Identify which cell holds the provided text, then report its (X, Y) central coordinate. 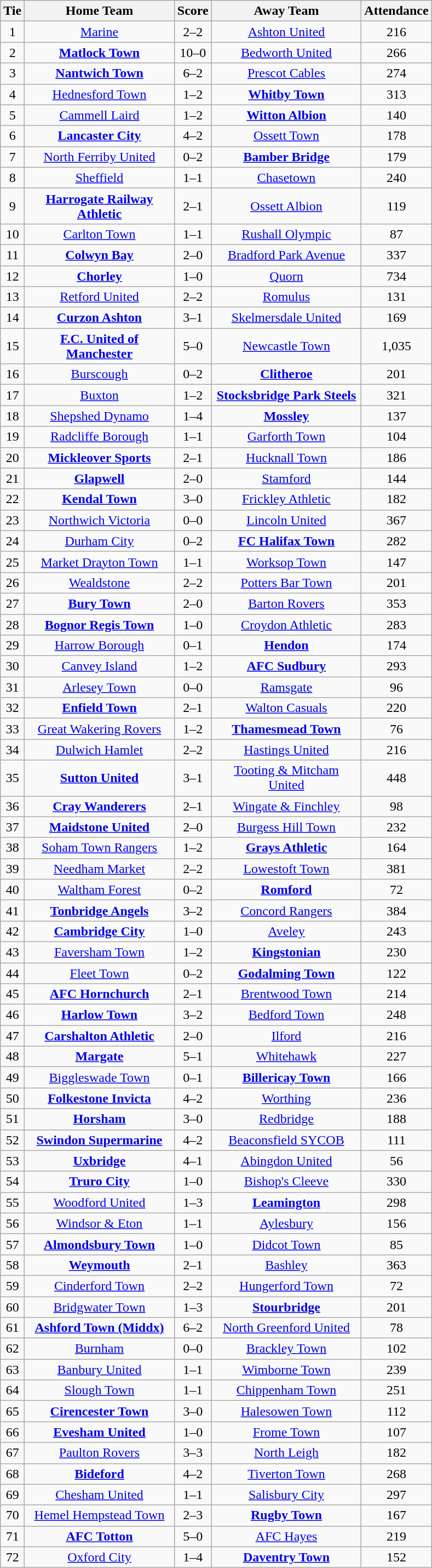
Burscough (100, 374)
293 (396, 666)
Lancaster City (100, 136)
63 (13, 1370)
10 (13, 234)
Chorley (100, 276)
Lincoln United (286, 520)
Sheffield (100, 178)
78 (396, 1328)
147 (396, 562)
26 (13, 583)
Hungerford Town (286, 1286)
243 (396, 931)
298 (396, 1202)
384 (396, 910)
46 (13, 1015)
76 (396, 729)
Grays Athletic (286, 848)
Margate (100, 1057)
Abingdon United (286, 1161)
Barton Rovers (286, 603)
Hastings United (286, 750)
36 (13, 806)
Chasetown (286, 178)
64 (13, 1390)
Enfield Town (100, 708)
Score (193, 11)
1 (13, 32)
45 (13, 994)
Brackley Town (286, 1349)
Romford (286, 890)
Carlton Town (100, 234)
Weymouth (100, 1265)
68 (13, 1474)
Potters Bar Town (286, 583)
Cray Wanderers (100, 806)
49 (13, 1077)
62 (13, 1349)
40 (13, 890)
42 (13, 931)
19 (13, 437)
Retford United (100, 297)
11 (13, 255)
10–0 (193, 53)
Beaconsfield SYCOB (286, 1140)
Chippenham Town (286, 1390)
Away Team (286, 11)
60 (13, 1307)
107 (396, 1432)
353 (396, 603)
268 (396, 1474)
Billericay Town (286, 1077)
Daventry Town (286, 1557)
Maidstone United (100, 827)
57 (13, 1244)
Thamesmead Town (286, 729)
Bury Town (100, 603)
Buxton (100, 395)
Ossett Town (286, 136)
Paulton Rovers (100, 1453)
144 (396, 478)
112 (396, 1411)
251 (396, 1390)
Halesowen Town (286, 1411)
Faversham Town (100, 952)
137 (396, 416)
282 (396, 541)
5 (13, 115)
37 (13, 827)
297 (396, 1495)
152 (396, 1557)
Harrow Borough (100, 646)
30 (13, 666)
AFC Sudbury (286, 666)
Durham City (100, 541)
Concord Rangers (286, 910)
381 (396, 869)
274 (396, 73)
34 (13, 750)
Bridgwater Town (100, 1307)
17 (13, 395)
Quorn (286, 276)
Newcastle Town (286, 346)
Tooting & Mitcham United (286, 778)
Needham Market (100, 869)
Market Drayton Town (100, 562)
31 (13, 687)
Aylesbury (286, 1223)
164 (396, 848)
2–3 (193, 1515)
Tonbridge Angels (100, 910)
Salisbury City (286, 1495)
8 (13, 178)
14 (13, 318)
Worksop Town (286, 562)
188 (396, 1119)
7 (13, 157)
Hednesford Town (100, 94)
330 (396, 1182)
Rushall Olympic (286, 234)
70 (13, 1515)
266 (396, 53)
Frome Town (286, 1432)
65 (13, 1411)
2 (13, 53)
Glapwell (100, 478)
66 (13, 1432)
Didcot Town (286, 1244)
111 (396, 1140)
Mickleover Sports (100, 458)
38 (13, 848)
48 (13, 1057)
22 (13, 499)
Canvey Island (100, 666)
Almondsbury Town (100, 1244)
Ramsgate (286, 687)
85 (396, 1244)
734 (396, 276)
61 (13, 1328)
Ossett Albion (286, 206)
20 (13, 458)
169 (396, 318)
166 (396, 1077)
Clitheroe (286, 374)
87 (396, 234)
Horsham (100, 1119)
283 (396, 624)
Stourbridge (286, 1307)
220 (396, 708)
Worthing (286, 1098)
Brentwood Town (286, 994)
122 (396, 973)
Tiverton Town (286, 1474)
29 (13, 646)
3 (13, 73)
32 (13, 708)
59 (13, 1286)
Redbridge (286, 1119)
Soham Town Rangers (100, 848)
Hucknall Town (286, 458)
North Greenford United (286, 1328)
Marine (100, 32)
239 (396, 1370)
Fleet Town (100, 973)
13 (13, 297)
9 (13, 206)
214 (396, 994)
Croydon Athletic (286, 624)
Biggleswade Town (100, 1077)
Bedford Town (286, 1015)
AFC Hayes (286, 1536)
55 (13, 1202)
Great Wakering Rovers (100, 729)
96 (396, 687)
Colwyn Bay (100, 255)
Attendance (396, 11)
Cirencester Town (100, 1411)
4–1 (193, 1161)
219 (396, 1536)
Sutton United (100, 778)
174 (396, 646)
186 (396, 458)
Hendon (286, 646)
Northwich Victoria (100, 520)
Wimborne Town (286, 1370)
Folkestone Invicta (100, 1098)
363 (396, 1265)
313 (396, 94)
Burnham (100, 1349)
Wingate & Finchley (286, 806)
Arlesey Town (100, 687)
Witton Albion (286, 115)
33 (13, 729)
6 (13, 136)
Hemel Hempstead Town (100, 1515)
Kingstonian (286, 952)
35 (13, 778)
Stocksbridge Park Steels (286, 395)
3–3 (193, 1453)
Frickley Athletic (286, 499)
Kendal Town (100, 499)
Bashley (286, 1265)
24 (13, 541)
41 (13, 910)
Truro City (100, 1182)
Ashford Town (Middx) (100, 1328)
Aveley (286, 931)
58 (13, 1265)
337 (396, 255)
Lowestoft Town (286, 869)
Evesham United (100, 1432)
Nantwich Town (100, 73)
227 (396, 1057)
Bideford (100, 1474)
Harlow Town (100, 1015)
52 (13, 1140)
28 (13, 624)
Radcliffe Borough (100, 437)
Oxford City (100, 1557)
102 (396, 1349)
53 (13, 1161)
16 (13, 374)
156 (396, 1223)
Whitby Town (286, 94)
236 (396, 1098)
Slough Town (100, 1390)
67 (13, 1453)
15 (13, 346)
Harrogate Railway Athletic (100, 206)
Prescot Cables (286, 73)
Walton Casuals (286, 708)
F.C. United of Manchester (100, 346)
Windsor & Eton (100, 1223)
Burgess Hill Town (286, 827)
12 (13, 276)
131 (396, 297)
104 (396, 437)
27 (13, 603)
FC Halifax Town (286, 541)
Garforth Town (286, 437)
Home Team (100, 11)
Shepshed Dynamo (100, 416)
Bamber Bridge (286, 157)
Skelmersdale United (286, 318)
Woodford United (100, 1202)
Ilford (286, 1036)
Leamington (286, 1202)
23 (13, 520)
50 (13, 1098)
39 (13, 869)
69 (13, 1495)
51 (13, 1119)
1,035 (396, 346)
Cambridge City (100, 931)
98 (396, 806)
Bradford Park Avenue (286, 255)
North Ferriby United (100, 157)
448 (396, 778)
Godalming Town (286, 973)
Romulus (286, 297)
Chesham United (100, 1495)
47 (13, 1036)
119 (396, 206)
43 (13, 952)
Dulwich Hamlet (100, 750)
179 (396, 157)
Bedworth United (286, 53)
Wealdstone (100, 583)
Stamford (286, 478)
367 (396, 520)
Curzon Ashton (100, 318)
167 (396, 1515)
54 (13, 1182)
Carshalton Athletic (100, 1036)
71 (13, 1536)
AFC Totton (100, 1536)
Tie (13, 11)
Cinderford Town (100, 1286)
Mossley (286, 416)
Matlock Town (100, 53)
Whitehawk (286, 1057)
21 (13, 478)
18 (13, 416)
321 (396, 395)
230 (396, 952)
Cammell Laird (100, 115)
Rugby Town (286, 1515)
North Leigh (286, 1453)
Ashton United (286, 32)
Waltham Forest (100, 890)
5–1 (193, 1057)
AFC Hornchurch (100, 994)
140 (396, 115)
248 (396, 1015)
4 (13, 94)
Swindon Supermarine (100, 1140)
Bognor Regis Town (100, 624)
232 (396, 827)
178 (396, 136)
44 (13, 973)
Bishop's Cleeve (286, 1182)
25 (13, 562)
Uxbridge (100, 1161)
Banbury United (100, 1370)
240 (396, 178)
